Find where the given text appears and provide that cell's center as [x, y] coordinate. 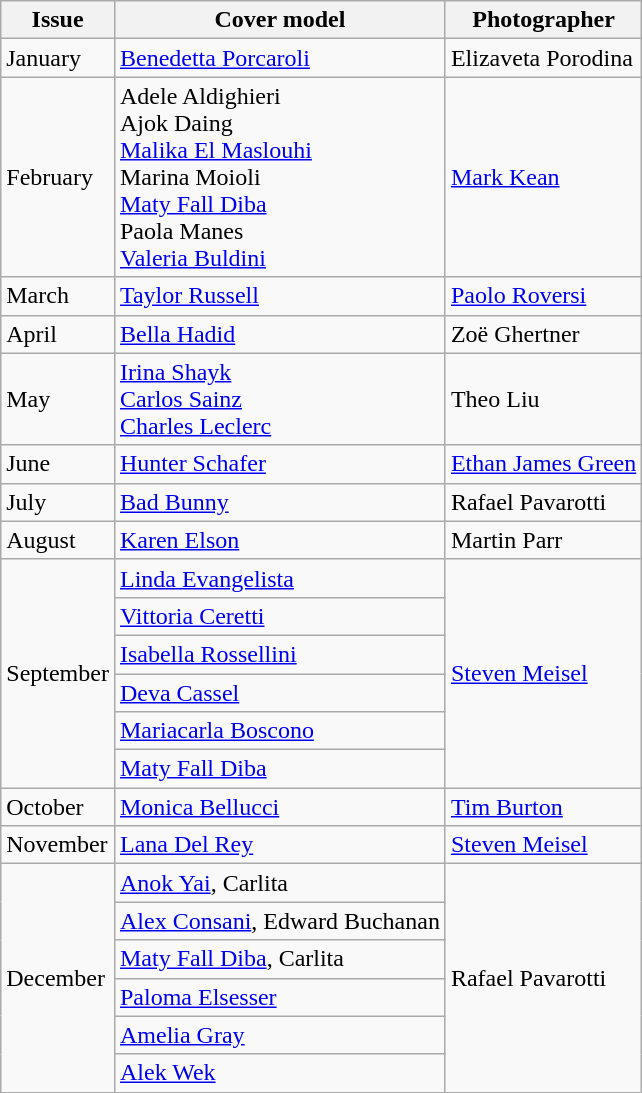
October [58, 807]
Karen Elson [280, 540]
Issue [58, 20]
Mariacarla Boscono [280, 731]
June [58, 464]
Bella Hadid [280, 334]
Benedetta Porcaroli [280, 58]
Alek Wek [280, 1073]
Alex Consani, Edward Buchanan [280, 921]
Hunter Schafer [280, 464]
Zoë Ghertner [543, 334]
Cover model [280, 20]
March [58, 296]
Vittoria Ceretti [280, 616]
Theo Liu [543, 399]
Taylor Russell [280, 296]
May [58, 399]
Maty Fall Diba, Carlita [280, 959]
Linda Evangelista [280, 578]
Anok Yai, Carlita [280, 883]
Paolo Roversi [543, 296]
April [58, 334]
September [58, 673]
Bad Bunny [280, 502]
Deva Cassel [280, 693]
Paloma Elsesser [280, 997]
Monica Bellucci [280, 807]
Mark Kean [543, 177]
Photographer [543, 20]
Maty Fall Diba [280, 769]
February [58, 177]
Ethan James Green [543, 464]
July [58, 502]
Lana Del Rey [280, 845]
Martin Parr [543, 540]
Isabella Rossellini [280, 654]
Elizaveta Porodina [543, 58]
August [58, 540]
Adele Aldighieri Ajok Daing Malika El Maslouhi Marina Moioli Maty Fall Diba Paola Manes Valeria Buldini [280, 177]
November [58, 845]
Irina Shayk Carlos Sainz Charles Leclerc [280, 399]
Tim Burton [543, 807]
January [58, 58]
Amelia Gray [280, 1035]
December [58, 978]
